Extract the [X, Y] coordinate from the center of the cell holding the provided text.  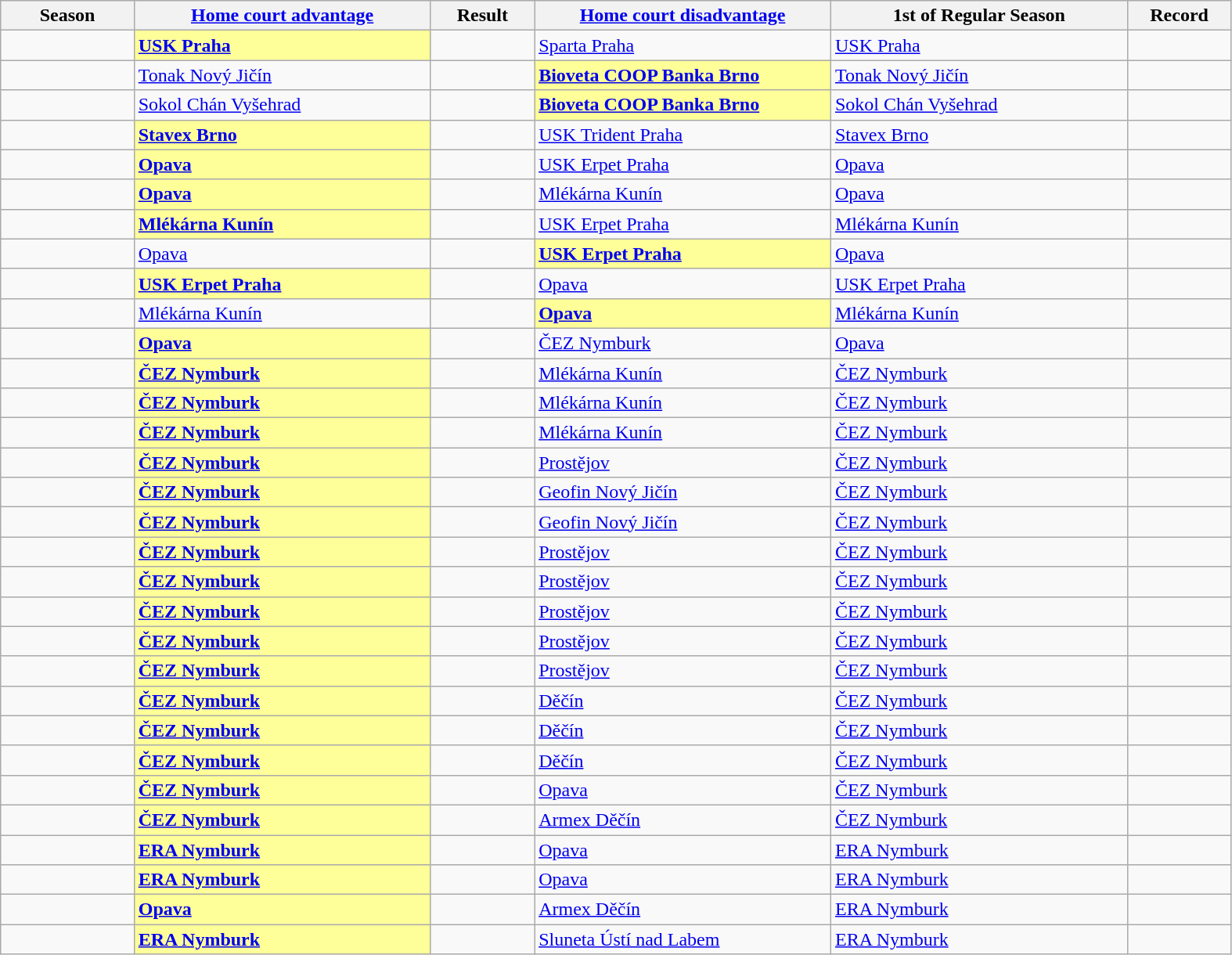
Season [67, 16]
Home court disadvantage [683, 16]
Record [1179, 16]
Sluneta Ústí nad Labem [683, 939]
USK Trident Praha [683, 135]
Home court advantage [282, 16]
1st of Regular Season [978, 16]
Sparta Praha [683, 45]
Result [482, 16]
